From the cell containing the given text, extract its center point as (X, Y) coordinate. 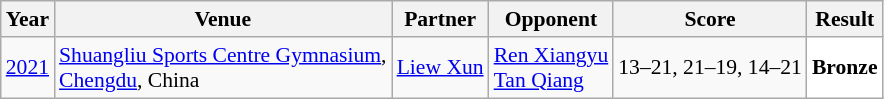
Ren Xiangyu Tan Qiang (552, 68)
Venue (223, 19)
Score (710, 19)
Liew Xun (440, 68)
2021 (28, 68)
Partner (440, 19)
Year (28, 19)
Result (845, 19)
Opponent (552, 19)
13–21, 21–19, 14–21 (710, 68)
Bronze (845, 68)
Shuangliu Sports Centre Gymnasium,Chengdu, China (223, 68)
